Output the (x, y) coordinate of the center of the cell containing the given text.  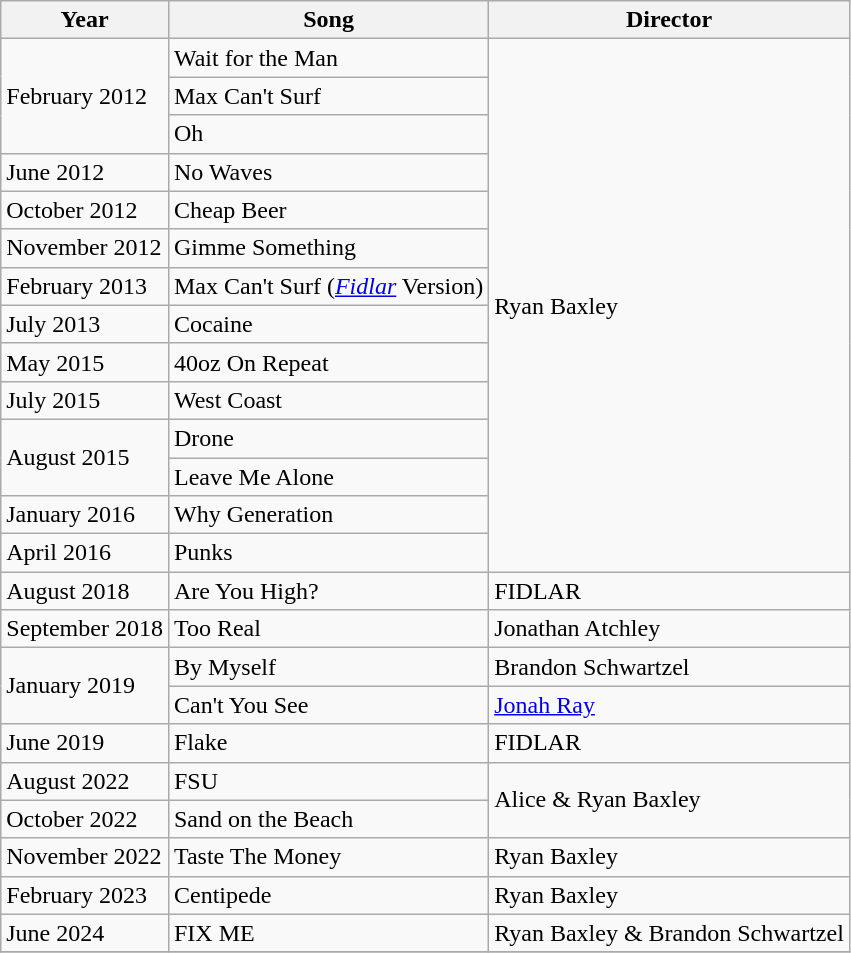
Centipede (328, 895)
Year (85, 20)
September 2018 (85, 629)
June 2024 (85, 933)
Ryan Baxley & Brandon Schwartzel (670, 933)
Cheap Beer (328, 210)
November 2022 (85, 857)
Wait for the Man (328, 58)
July 2013 (85, 324)
Leave Me Alone (328, 477)
Too Real (328, 629)
Jonathan Atchley (670, 629)
Punks (328, 553)
No Waves (328, 172)
August 2022 (85, 781)
By Myself (328, 667)
June 2012 (85, 172)
FSU (328, 781)
Flake (328, 743)
Oh (328, 134)
Max Can't Surf (Fidlar Version) (328, 286)
Why Generation (328, 515)
Max Can't Surf (328, 96)
Taste The Money (328, 857)
January 2019 (85, 686)
Gimme Something (328, 248)
April 2016 (85, 553)
Alice & Ryan Baxley (670, 800)
June 2019 (85, 743)
November 2012 (85, 248)
October 2012 (85, 210)
West Coast (328, 400)
Sand on the Beach (328, 819)
Can't You See (328, 705)
February 2012 (85, 96)
Cocaine (328, 324)
February 2023 (85, 895)
Director (670, 20)
January 2016 (85, 515)
February 2013 (85, 286)
Are You High? (328, 591)
40oz On Repeat (328, 362)
May 2015 (85, 362)
October 2022 (85, 819)
July 2015 (85, 400)
August 2015 (85, 457)
Jonah Ray (670, 705)
FIX ME (328, 933)
Brandon Schwartzel (670, 667)
August 2018 (85, 591)
Drone (328, 438)
Song (328, 20)
